Return [X, Y] of the center of cell containing provided text 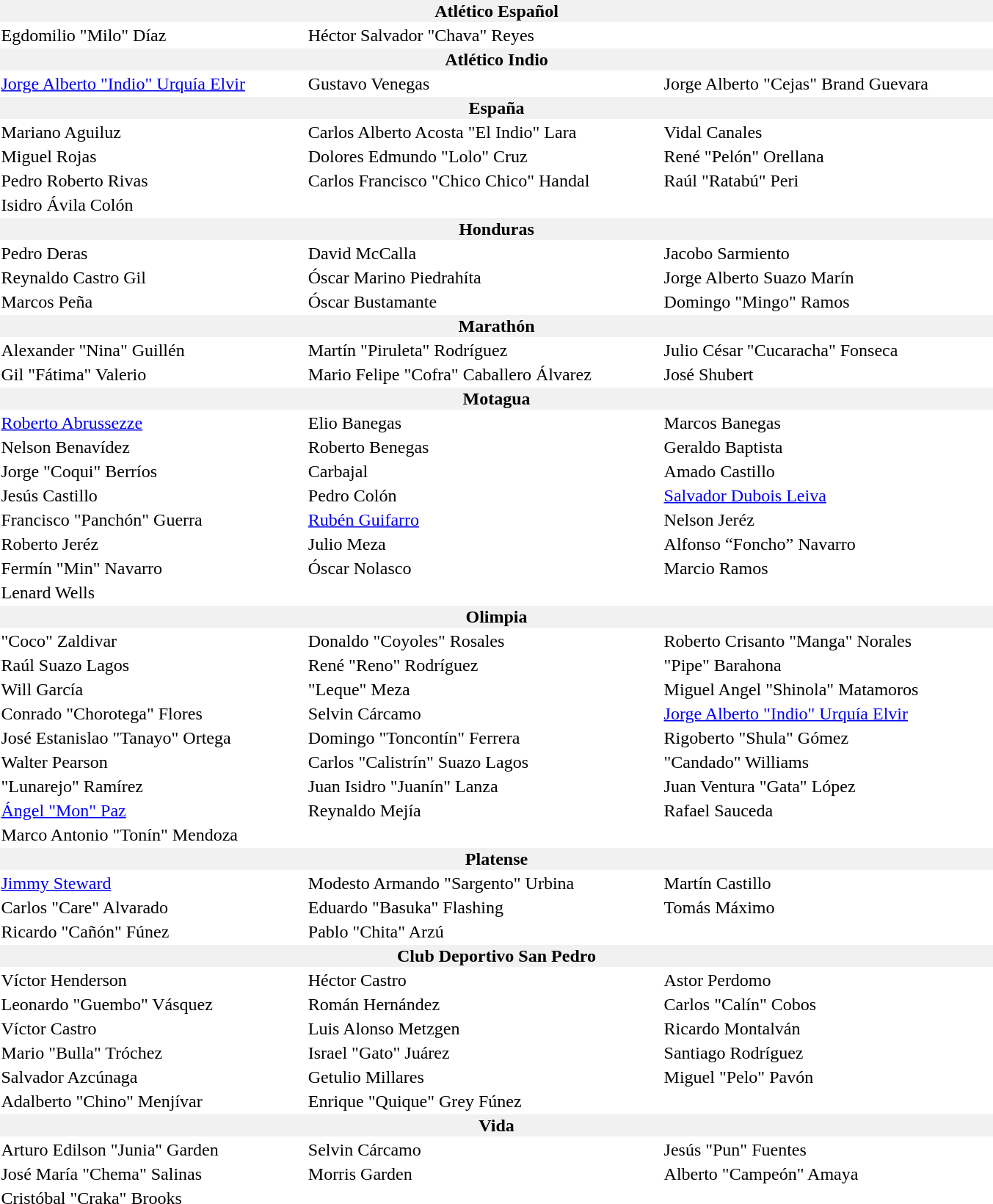
Pedro Colón [484, 496]
Reynaldo Mejía [484, 810]
Eduardo "Basuka" Flashing [484, 907]
Nelson Jeréz [828, 520]
Modesto Armando "Sargento" Urbina [484, 883]
Roberto Jeréz [153, 544]
Alfonso “Foncho” Navarro [828, 544]
Carlos Alberto Acosta "El Indio" Lara [484, 132]
Julio Meza [484, 544]
Gustavo Venegas [484, 84]
Honduras [496, 229]
Platense [496, 859]
Geraldo Baptista [828, 447]
José María "Chema" Salinas [153, 1174]
Mario Felipe "Cofra" Caballero Álvarez [484, 374]
Román Hernández [484, 1004]
"Coco" Zaldivar [153, 641]
Óscar Nolasco [484, 568]
Morris Garden [484, 1174]
Fermín "Min" Navarro [153, 568]
Jesús "Pun" Fuentes [828, 1150]
Club Deportivo San Pedro [496, 956]
Juan Ventura "Gata" López [828, 786]
Víctor Henderson [153, 980]
Jimmy Steward [153, 883]
Óscar Bustamante [484, 302]
Roberto Benegas [484, 447]
"Lunarejo" Ramírez [153, 786]
Rafael Sauceda [828, 810]
Jorge "Coqui" Berríos [153, 471]
Olimpia [496, 617]
Gil "Fátima" Valerio [153, 374]
Héctor Castro [484, 980]
René "Pelón" Orellana [828, 156]
Roberto Abrussezze [153, 423]
Domingo "Toncontín" Ferrera [484, 738]
Julio César "Cucaracha" Fonseca [828, 350]
Conrado "Chorotega" Flores [153, 714]
Jorge Alberto Suazo Marín [828, 278]
Rubén Guifarro [484, 520]
Nelson Benavídez [153, 447]
Adalberto "Chino" Menjívar [153, 1101]
Luis Alonso Metzgen [484, 1029]
Raúl Suazo Lagos [153, 665]
Amado Castillo [828, 471]
Juan Isidro "Juanín" Lanza [484, 786]
Alexander "Nina" Guillén [153, 350]
Carlos "Care" Alvarado [153, 907]
Egdomilio "Milo" Díaz [153, 35]
Óscar Marino Piedrahíta [484, 278]
Miguel "Pelo" Pavón [828, 1077]
Leonardo "Guembo" Vásquez [153, 1004]
Francisco "Panchón" Guerra [153, 520]
Carlos "Calistrín" Suazo Lagos [484, 762]
Motagua [496, 399]
Santiago Rodríguez [828, 1053]
Mariano Aguiluz [153, 132]
Lenard Wells [153, 592]
Marathón [496, 326]
David McCalla [484, 253]
Roberto Crisanto "Manga" Norales [828, 641]
Israel "Gato" Juárez [484, 1053]
Astor Perdomo [828, 980]
Walter Pearson [153, 762]
Carbajal [484, 471]
Rigoberto "Shula" Gómez [828, 738]
Will García [153, 689]
José Estanislao "Tanayo" Ortega [153, 738]
René "Reno" Rodríguez [484, 665]
Isidro Ávila Colón [153, 205]
Jesús Castillo [153, 496]
Pablo "Chita" Arzú [484, 932]
Vida [496, 1125]
Carlos "Calín" Cobos [828, 1004]
Marco Antonio "Tonín" Mendoza [153, 835]
Víctor Castro [153, 1029]
Miguel Angel "Shinola" Matamoros [828, 689]
Jorge Alberto "Cejas" Brand Guevara [828, 84]
Tomás Máximo [828, 907]
Pedro Roberto Rivas [153, 181]
Ángel "Mon" Paz [153, 810]
Ricardo Montalván [828, 1029]
España [496, 108]
Vidal Canales [828, 132]
Arturo Edilson "Junia" Garden [153, 1150]
Marcos Peña [153, 302]
José Shubert [828, 374]
"Candado" Williams [828, 762]
Enrique "Quique" Grey Fúnez [484, 1101]
Salvador Azcúnaga [153, 1077]
Atlético Indio [496, 59]
Raúl "Ratabú" Peri [828, 181]
Marcos Banegas [828, 423]
Salvador Dubois Leiva [828, 496]
Martín "Piruleta" Rodríguez [484, 350]
Getulio Millares [484, 1077]
Pedro Deras [153, 253]
Elio Banegas [484, 423]
Donaldo "Coyoles" Rosales [484, 641]
Marcio Ramos [828, 568]
Jacobo Sarmiento [828, 253]
"Leque" Meza [484, 689]
Dolores Edmundo "Lolo" Cruz [484, 156]
Mario "Bulla" Tróchez [153, 1053]
Atlético Español [496, 11]
Miguel Rojas [153, 156]
Héctor Salvador "Chava" Reyes [484, 35]
"Pipe" Barahona [828, 665]
Alberto "Campeón" Amaya [828, 1174]
Carlos Francisco "Chico Chico" Handal [484, 181]
Martín Castillo [828, 883]
Domingo "Mingo" Ramos [828, 302]
Reynaldo Castro Gil [153, 278]
Ricardo "Cañón" Fúnez [153, 932]
